Determine the (x, y) coordinate at the center of the cell enclosing the given text.  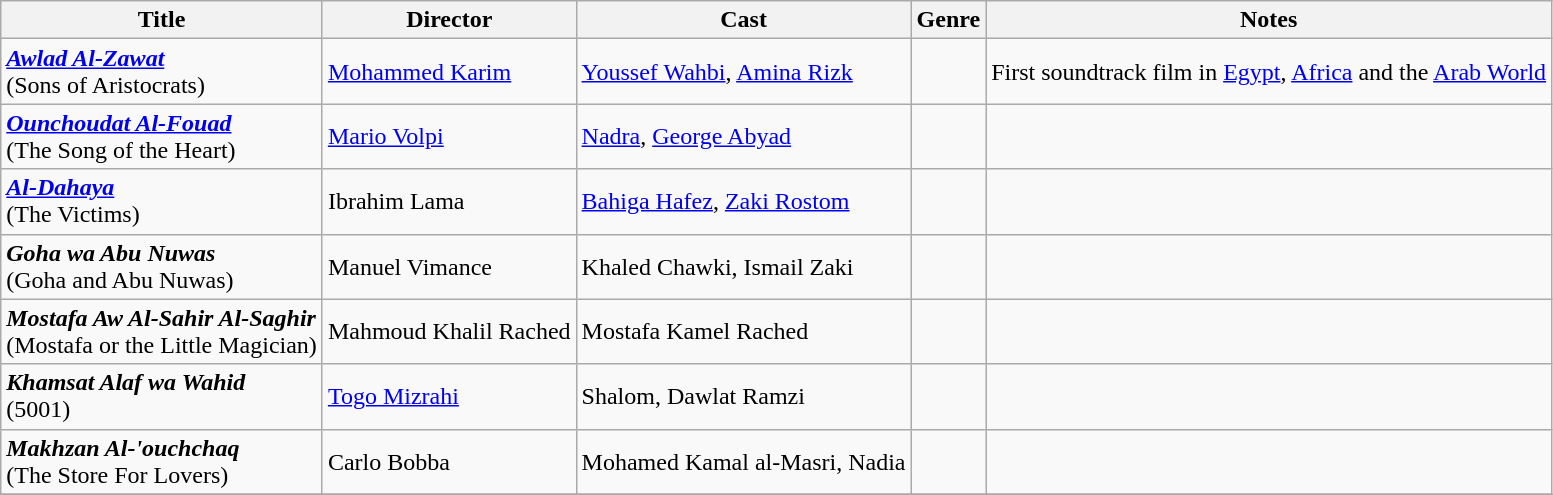
Cast (744, 20)
Nadra, George Abyad (744, 136)
First soundtrack film in Egypt, Africa and the Arab World (1269, 72)
Mohammed Karim (449, 72)
Togo Mizrahi (449, 396)
Goha wa Abu Nuwas (Goha and Abu Nuwas) (162, 266)
Director (449, 20)
Genre (948, 20)
Title (162, 20)
Notes (1269, 20)
Al-Dahaya (The Victims) (162, 202)
Awlad Al-Zawat (Sons of Aristocrats) (162, 72)
Khamsat Alaf wa Wahid (5001) (162, 396)
Mohamed Kamal al-Masri, Nadia (744, 462)
Ounchoudat Al-Fouad (The Song of the Heart) (162, 136)
Carlo Bobba (449, 462)
Mostafa Kamel Rached (744, 332)
Shalom, Dawlat Ramzi (744, 396)
Makhzan Al-'ouchchaq (The Store For Lovers) (162, 462)
Ibrahim Lama (449, 202)
Youssef Wahbi, Amina Rizk (744, 72)
Mario Volpi (449, 136)
Manuel Vimance (449, 266)
Khaled Chawki, Ismail Zaki (744, 266)
Bahiga Hafez, Zaki Rostom (744, 202)
Mahmoud Khalil Rached (449, 332)
Mostafa Aw Al-Sahir Al-Saghir (Mostafa or the Little Magician) (162, 332)
